Extract the (X, Y) coordinate from the center of the cell holding the provided text.  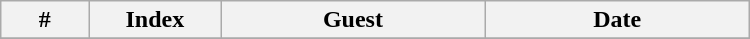
Date (617, 20)
Index (155, 20)
# (45, 20)
Guest (353, 20)
